Search for the cell housing the specified text and yield its (x, y) center coordinate. 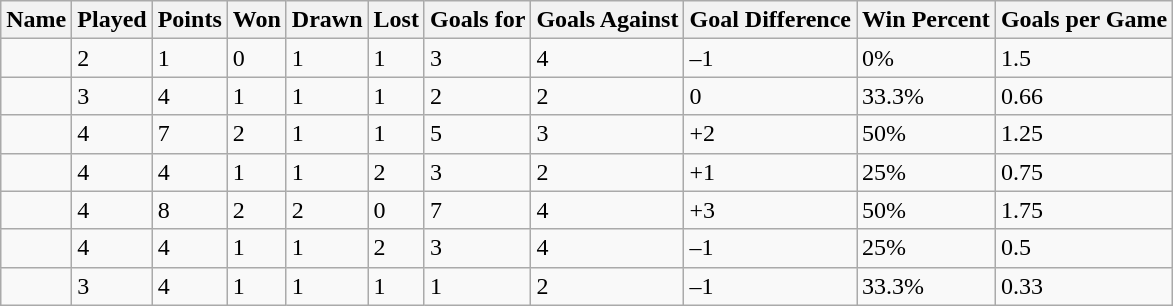
+1 (770, 172)
Lost (396, 20)
Win Percent (926, 20)
1.25 (1084, 134)
8 (190, 210)
Goals Against (608, 20)
+2 (770, 134)
1.75 (1084, 210)
0.66 (1084, 96)
Goal Difference (770, 20)
+3 (770, 210)
0.5 (1084, 248)
0% (926, 58)
Played (112, 20)
Goals per Game (1084, 20)
5 (477, 134)
1.5 (1084, 58)
Name (36, 20)
Goals for (477, 20)
0.33 (1084, 286)
Drawn (327, 20)
0.75 (1084, 172)
Points (190, 20)
Won (256, 20)
